Provide the [X, Y] coordinate of the cell's center where the given text is located.  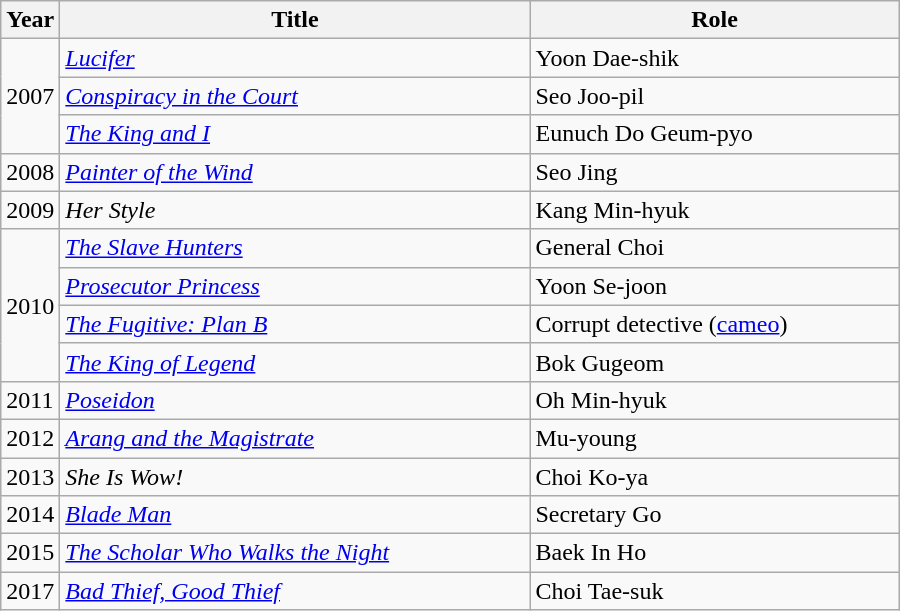
The Fugitive: Plan B [295, 324]
Eunuch Do Geum-pyo [714, 134]
2015 [30, 553]
2007 [30, 96]
Kang Min-hyuk [714, 210]
Corrupt detective (cameo) [714, 324]
Her Style [295, 210]
Seo Joo-pil [714, 96]
The Scholar Who Walks the Night [295, 553]
2010 [30, 305]
2013 [30, 477]
Mu-young [714, 438]
Prosecutor Princess [295, 286]
2008 [30, 172]
Bok Gugeom [714, 362]
2012 [30, 438]
2009 [30, 210]
Yoon Dae-shik [714, 58]
Year [30, 20]
The Slave Hunters [295, 248]
Choi Tae-suk [714, 591]
Lucifer [295, 58]
General Choi [714, 248]
Conspiracy in the Court [295, 96]
Painter of the Wind [295, 172]
Bad Thief, Good Thief [295, 591]
2011 [30, 400]
Poseidon [295, 400]
Role [714, 20]
The King and I [295, 134]
Yoon Se-joon [714, 286]
Blade Man [295, 515]
Arang and the Magistrate [295, 438]
Oh Min-hyuk [714, 400]
Title [295, 20]
The King of Legend [295, 362]
Seo Jing [714, 172]
2014 [30, 515]
Choi Ko-ya [714, 477]
She Is Wow! [295, 477]
2017 [30, 591]
Secretary Go [714, 515]
Baek In Ho [714, 553]
